Detect which cell encompasses the target text, then output its (X, Y) center coordinate. 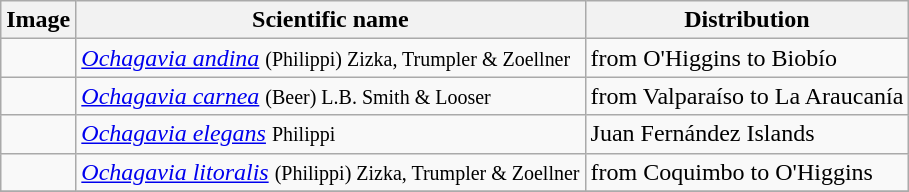
from Valparaíso to La Araucanía (747, 96)
Scientific name (330, 20)
Ochagavia carnea (Beer) L.B. Smith & Looser (330, 96)
Ochagavia andina (Philippi) Zizka, Trumpler & Zoellner (330, 58)
Ochagavia litoralis (Philippi) Zizka, Trumpler & Zoellner (330, 172)
Ochagavia elegans Philippi (330, 134)
Juan Fernández Islands (747, 134)
Distribution (747, 20)
Image (38, 20)
from Coquimbo to O'Higgins (747, 172)
from O'Higgins to Biobío (747, 58)
